Return the [x, y] coordinate for the center point of the cell that contains the specified text.  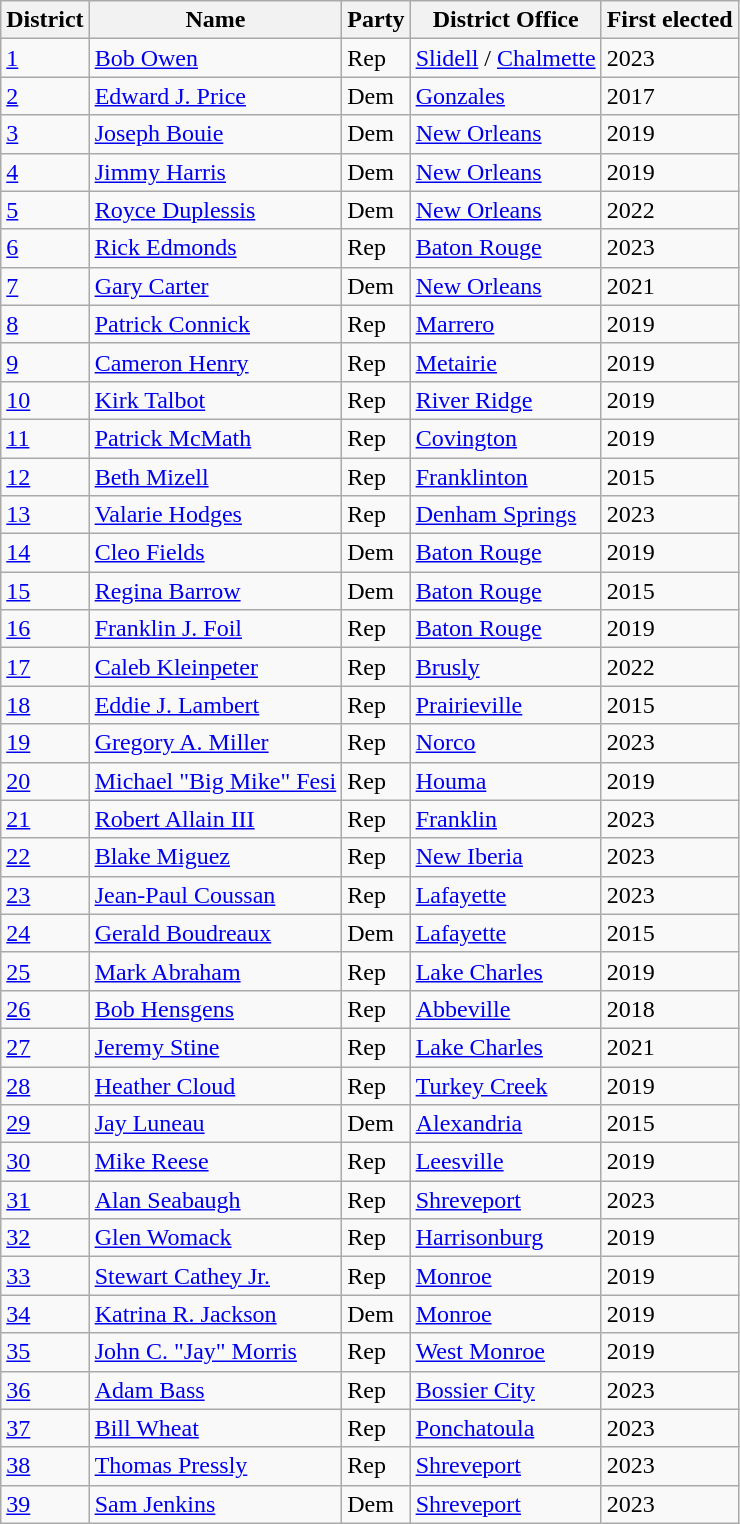
Caleb Kleinpeter [216, 667]
Gregory A. Miller [216, 743]
26 [45, 1009]
2017 [670, 96]
Slidell / Chalmette [506, 58]
Franklinton [506, 477]
Glen Womack [216, 1238]
Bossier City [506, 1390]
Alan Seabaugh [216, 1200]
First elected [670, 20]
West Monroe [506, 1352]
Franklin [506, 819]
7 [45, 286]
Blake Miguez [216, 857]
10 [45, 400]
Royce Duplessis [216, 210]
1 [45, 58]
34 [45, 1314]
Marrero [506, 324]
Bob Owen [216, 58]
Eddie J. Lambert [216, 705]
District [45, 20]
32 [45, 1238]
13 [45, 515]
Name [216, 20]
Michael "Big Mike" Fesi [216, 781]
Metairie [506, 362]
Kirk Talbot [216, 400]
Robert Allain III [216, 819]
2018 [670, 1009]
31 [45, 1200]
17 [45, 667]
36 [45, 1390]
Gerald Boudreaux [216, 933]
19 [45, 743]
Jay Luneau [216, 1124]
4 [45, 172]
9 [45, 362]
Valarie Hodges [216, 515]
Patrick Connick [216, 324]
6 [45, 248]
Heather Cloud [216, 1085]
River Ridge [506, 400]
John C. "Jay" Morris [216, 1352]
Abbeville [506, 1009]
Katrina R. Jackson [216, 1314]
2 [45, 96]
27 [45, 1047]
5 [45, 210]
Cameron Henry [216, 362]
20 [45, 781]
12 [45, 477]
Prairieville [506, 705]
16 [45, 629]
Norco [506, 743]
Franklin J. Foil [216, 629]
Adam Bass [216, 1390]
Ponchatoula [506, 1428]
14 [45, 553]
11 [45, 438]
Gary Carter [216, 286]
Thomas Pressly [216, 1466]
23 [45, 895]
15 [45, 591]
Joseph Bouie [216, 134]
30 [45, 1162]
Brusly [506, 667]
8 [45, 324]
Gonzales [506, 96]
38 [45, 1466]
Sam Jenkins [216, 1504]
Regina Barrow [216, 591]
Houma [506, 781]
Mike Reese [216, 1162]
28 [45, 1085]
Bob Hensgens [216, 1009]
Mark Abraham [216, 971]
Harrisonburg [506, 1238]
3 [45, 134]
37 [45, 1428]
Alexandria [506, 1124]
Turkey Creek [506, 1085]
35 [45, 1352]
Jimmy Harris [216, 172]
24 [45, 933]
Denham Springs [506, 515]
Beth Mizell [216, 477]
New Iberia [506, 857]
29 [45, 1124]
Stewart Cathey Jr. [216, 1276]
21 [45, 819]
22 [45, 857]
Covington [506, 438]
Rick Edmonds [216, 248]
Bill Wheat [216, 1428]
Leesville [506, 1162]
Cleo Fields [216, 553]
18 [45, 705]
39 [45, 1504]
Jean-Paul Coussan [216, 895]
District Office [506, 20]
25 [45, 971]
Jeremy Stine [216, 1047]
33 [45, 1276]
Patrick McMath [216, 438]
Edward J. Price [216, 96]
Party [376, 20]
